Locate the cell with the specified text and output its (X, Y) center coordinate. 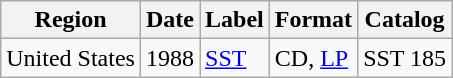
SST 185 (405, 58)
United States (71, 58)
1988 (170, 58)
CD, LP (313, 58)
Label (235, 20)
Region (71, 20)
SST (235, 58)
Format (313, 20)
Date (170, 20)
Catalog (405, 20)
